Determine the [X, Y] coordinate at the center of the cell enclosing the given text.  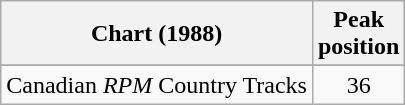
Peakposition [358, 34]
Canadian RPM Country Tracks [157, 85]
Chart (1988) [157, 34]
36 [358, 85]
